For the text-containing cell, return its midpoint in [X, Y] coordinate format. 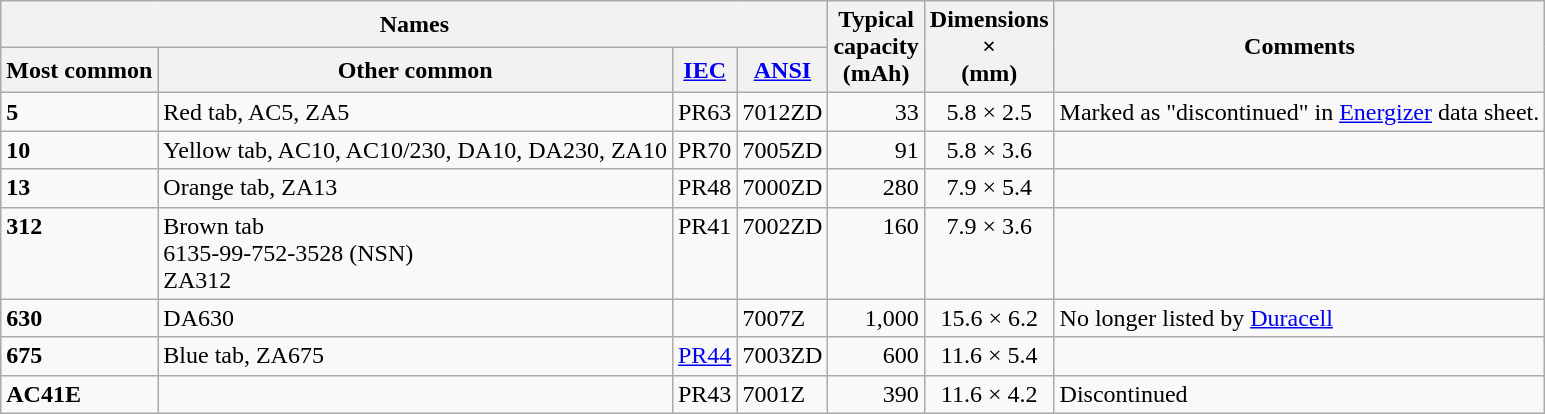
PR43 [704, 394]
312 [80, 253]
7012ZD [782, 112]
7002ZD [782, 253]
Discontinued [1300, 394]
280 [876, 188]
Dimensions × (mm) [989, 47]
PR44 [704, 356]
10 [80, 150]
PR48 [704, 188]
AC41E [80, 394]
13 [80, 188]
Orange tab, ZA13 [416, 188]
Names [414, 24]
7003ZD [782, 356]
7.9 × 5.4 [989, 188]
Yellow tab, AC10, AC10/230, DA10, DA230, ZA10 [416, 150]
390 [876, 394]
7005ZD [782, 150]
DA630 [416, 318]
Marked as "discontinued" in Energizer data sheet. [1300, 112]
91 [876, 150]
630 [80, 318]
5.8 × 2.5 [989, 112]
Red tab, AC5, ZA5 [416, 112]
15.6 × 6.2 [989, 318]
1,000 [876, 318]
7.9 × 3.6 [989, 253]
5 [80, 112]
675 [80, 356]
Blue tab, ZA675 [416, 356]
33 [876, 112]
Other common [416, 70]
7001Z [782, 394]
600 [876, 356]
No longer listed by Duracell [1300, 318]
5.8 × 3.6 [989, 150]
Most common [80, 70]
PR70 [704, 150]
11.6 × 5.4 [989, 356]
7000ZD [782, 188]
11.6 × 4.2 [989, 394]
160 [876, 253]
PR63 [704, 112]
Typical capacity (mAh) [876, 47]
PR41 [704, 253]
IEC [704, 70]
ANSI [782, 70]
Comments [1300, 47]
7007Z [782, 318]
Brown tab6135-99-752-3528 (NSN)ZA312 [416, 253]
